Output the [x, y] coordinate of the center of the cell containing the given text.  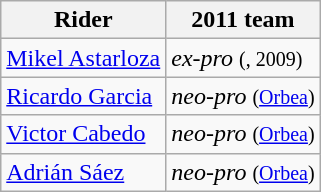
2011 team [243, 20]
Victor Cabedo [84, 134]
Mikel Astarloza [84, 58]
Rider [84, 20]
ex-pro (, 2009) [243, 58]
Ricardo Garcia [84, 96]
Adrián Sáez [84, 172]
